Return [X, Y] of the center of cell containing provided text 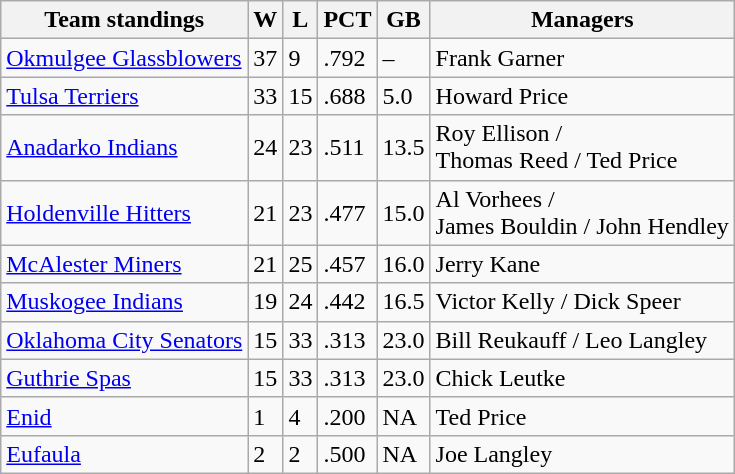
Ted Price [582, 416]
.442 [348, 302]
McAlester Miners [124, 264]
.477 [348, 212]
PCT [348, 20]
GB [404, 20]
.511 [348, 148]
Muskogee Indians [124, 302]
Guthrie Spas [124, 378]
16.0 [404, 264]
.457 [348, 264]
Tulsa Terriers [124, 96]
Chick Leutke [582, 378]
Enid [124, 416]
Victor Kelly / Dick Speer [582, 302]
1 [266, 416]
W [266, 20]
Holdenville Hitters [124, 212]
Joe Langley [582, 454]
Team standings [124, 20]
16.5 [404, 302]
Jerry Kane [582, 264]
Al Vorhees /James Bouldin / John Hendley [582, 212]
25 [300, 264]
Frank Garner [582, 58]
9 [300, 58]
19 [266, 302]
15.0 [404, 212]
Howard Price [582, 96]
37 [266, 58]
.688 [348, 96]
Roy Ellison /Thomas Reed / Ted Price [582, 148]
Bill Reukauff / Leo Langley [582, 340]
L [300, 20]
Eufaula [124, 454]
Oklahoma City Senators [124, 340]
Managers [582, 20]
13.5 [404, 148]
Anadarko Indians [124, 148]
.792 [348, 58]
.200 [348, 416]
Okmulgee Glassblowers [124, 58]
5.0 [404, 96]
4 [300, 416]
– [404, 58]
.500 [348, 454]
